Capture the cell that displays the provided text and extract its (x, y) central coordinate. 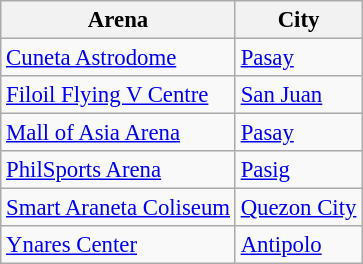
Ynares Center (118, 245)
Mall of Asia Arena (118, 133)
Smart Araneta Coliseum (118, 208)
Arena (118, 20)
Quezon City (298, 208)
City (298, 20)
Cuneta Astrodome (118, 58)
San Juan (298, 95)
Antipolo (298, 245)
PhilSports Arena (118, 170)
Pasig (298, 170)
Filoil Flying V Centre (118, 95)
